Pinpoint the cell where the given text exists, returning its [x, y] midpoint coordinate. 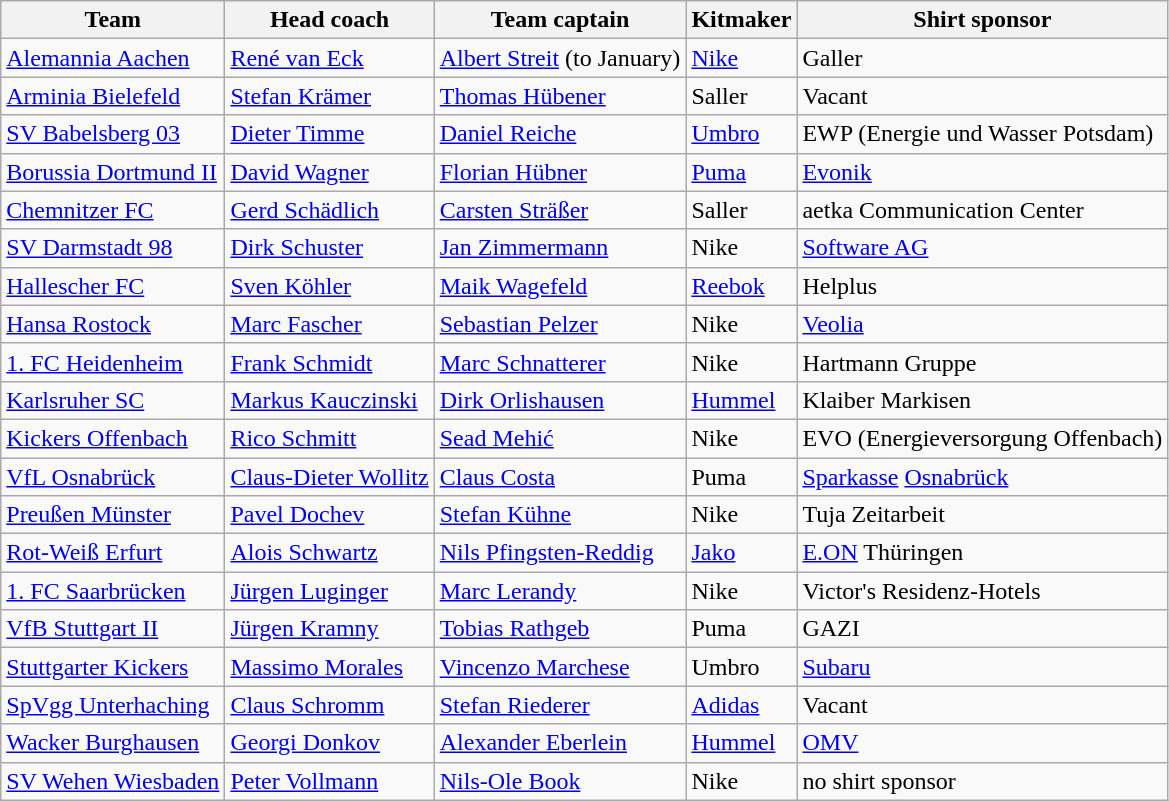
David Wagner [330, 172]
Galler [982, 58]
aetka Communication Center [982, 210]
EWP (Energie und Wasser Potsdam) [982, 134]
Dirk Orlishausen [560, 400]
Florian Hübner [560, 172]
Marc Lerandy [560, 591]
Team [113, 20]
Preußen Münster [113, 515]
Pavel Dochev [330, 515]
Chemnitzer FC [113, 210]
Kitmaker [742, 20]
Adidas [742, 705]
Borussia Dortmund II [113, 172]
Software AG [982, 248]
Sven Köhler [330, 286]
Wacker Burghausen [113, 743]
Claus Schromm [330, 705]
Jürgen Kramny [330, 629]
Nils Pfingsten-Reddig [560, 553]
Dieter Timme [330, 134]
Sebastian Pelzer [560, 324]
Sparkasse Osnabrück [982, 477]
Stefan Riederer [560, 705]
E.ON Thüringen [982, 553]
Subaru [982, 667]
Alexander Eberlein [560, 743]
SV Darmstadt 98 [113, 248]
Kickers Offenbach [113, 438]
Stefan Krämer [330, 96]
EVO (Energieversorgung Offenbach) [982, 438]
Marc Fascher [330, 324]
Evonik [982, 172]
SpVgg Unterhaching [113, 705]
Hallescher FC [113, 286]
Peter Vollmann [330, 781]
Hansa Rostock [113, 324]
Rot-Weiß Erfurt [113, 553]
Claus Costa [560, 477]
Rico Schmitt [330, 438]
Veolia [982, 324]
Stefan Kühne [560, 515]
Gerd Schädlich [330, 210]
Massimo Morales [330, 667]
VfB Stuttgart II [113, 629]
VfL Osnabrück [113, 477]
Alois Schwartz [330, 553]
1. FC Heidenheim [113, 362]
Head coach [330, 20]
Team captain [560, 20]
Dirk Schuster [330, 248]
no shirt sponsor [982, 781]
Reebok [742, 286]
Georgi Donkov [330, 743]
Helplus [982, 286]
Maik Wagefeld [560, 286]
Claus-Dieter Wollitz [330, 477]
Jan Zimmermann [560, 248]
Arminia Bielefeld [113, 96]
Thomas Hübener [560, 96]
Victor's Residenz-Hotels [982, 591]
Tuja Zeitarbeit [982, 515]
Daniel Reiche [560, 134]
Vincenzo Marchese [560, 667]
GAZI [982, 629]
SV Babelsberg 03 [113, 134]
Albert Streit (to January) [560, 58]
René van Eck [330, 58]
Sead Mehić [560, 438]
Marc Schnatterer [560, 362]
Frank Schmidt [330, 362]
1. FC Saarbrücken [113, 591]
Carsten Sträßer [560, 210]
Nils-Ole Book [560, 781]
Markus Kauczinski [330, 400]
OMV [982, 743]
Alemannia Aachen [113, 58]
Jürgen Luginger [330, 591]
Tobias Rathgeb [560, 629]
Shirt sponsor [982, 20]
Hartmann Gruppe [982, 362]
SV Wehen Wiesbaden [113, 781]
Stuttgarter Kickers [113, 667]
Klaiber Markisen [982, 400]
Karlsruher SC [113, 400]
Jako [742, 553]
